Locate the cell with the specified text and output its (X, Y) center coordinate. 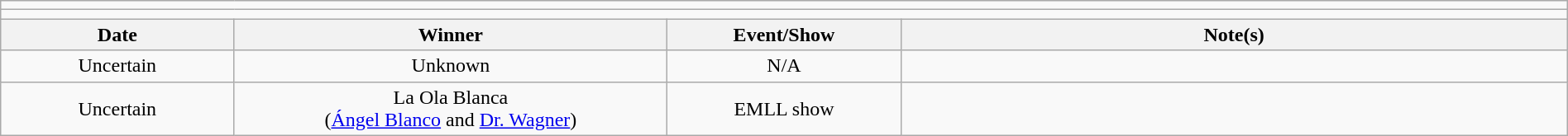
La Ola Blanca(Ángel Blanco and Dr. Wagner) (451, 109)
Event/Show (784, 35)
Unknown (451, 66)
EMLL show (784, 109)
Note(s) (1234, 35)
Date (117, 35)
N/A (784, 66)
Winner (451, 35)
